Extract the (x, y) coordinate from the center of the cell holding the provided text.  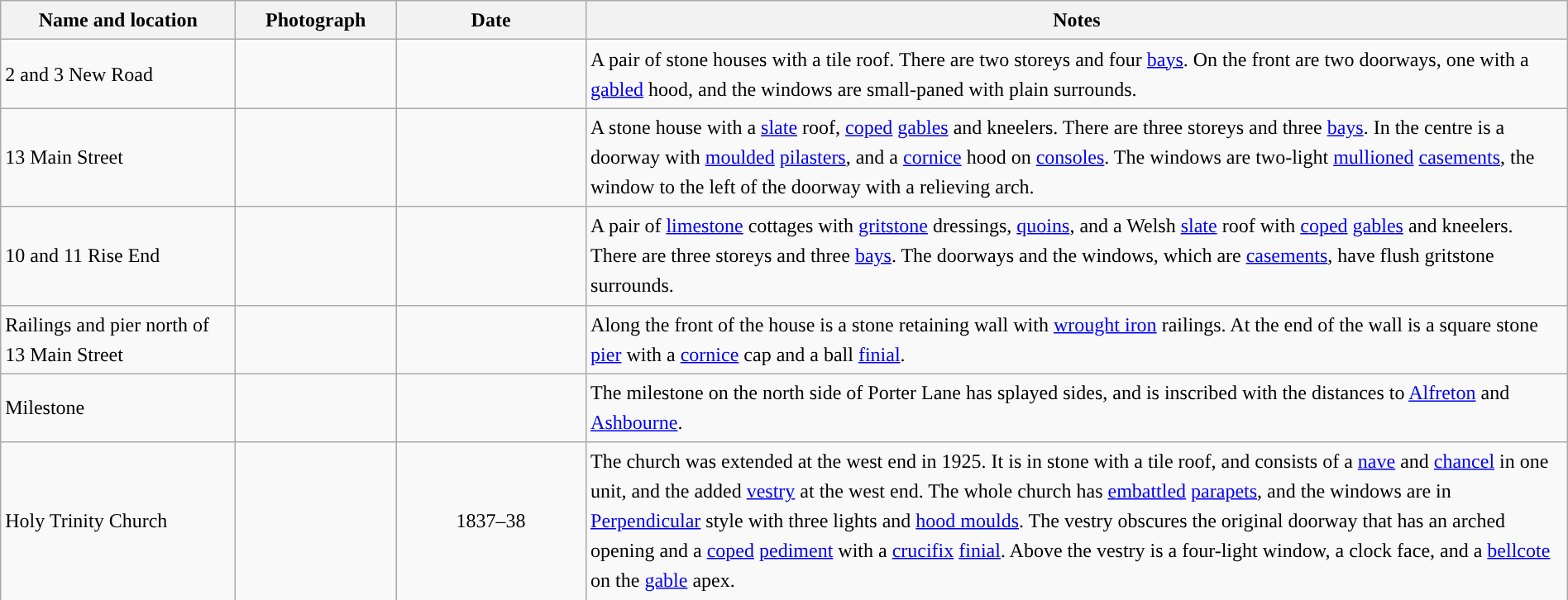
Photograph (316, 20)
13 Main Street (118, 157)
Railings and pier north of 13 Main Street (118, 339)
The milestone on the north side of Porter Lane has splayed sides, and is inscribed with the distances to Alfreton and Ashbourne. (1077, 408)
10 and 11 Rise End (118, 256)
2 and 3 New Road (118, 74)
1837–38 (491, 521)
Holy Trinity Church (118, 521)
Notes (1077, 20)
Date (491, 20)
Milestone (118, 408)
Name and location (118, 20)
